For the text-containing cell, return its midpoint in [X, Y] coordinate format. 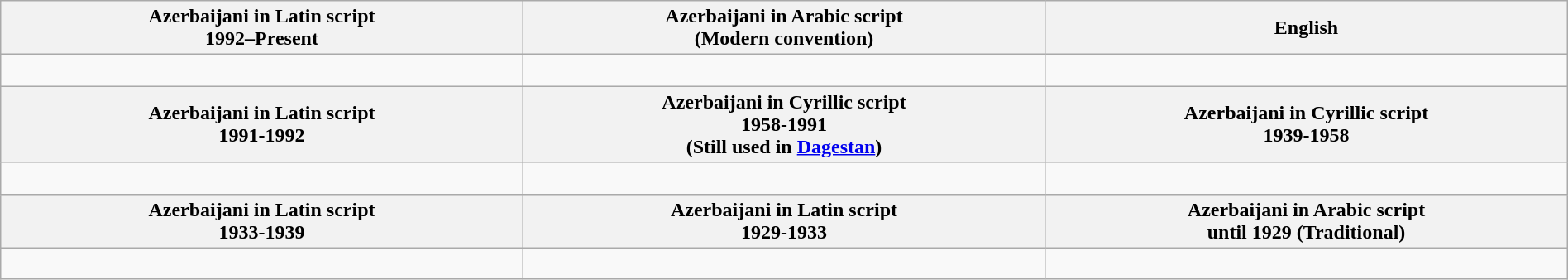
Azerbaijani in Cyrillic script1939-1958 [1307, 124]
English [1307, 28]
Azerbaijani in Arabic script(Modern convention) [784, 28]
Azerbaijani in Latin script1929-1933 [784, 220]
Azerbaijani in Latin script1991-1992 [262, 124]
Azerbaijani in Latin script1992–Present [262, 28]
Azerbaijani in Arabic scriptuntil 1929 (Traditional) [1307, 220]
Azerbaijani in Cyrillic script1958-1991(Still used in Dagestan) [784, 124]
Azerbaijani in Latin script1933-1939 [262, 220]
